Return the [X, Y] coordinate for the center point of the cell that contains the specified text.  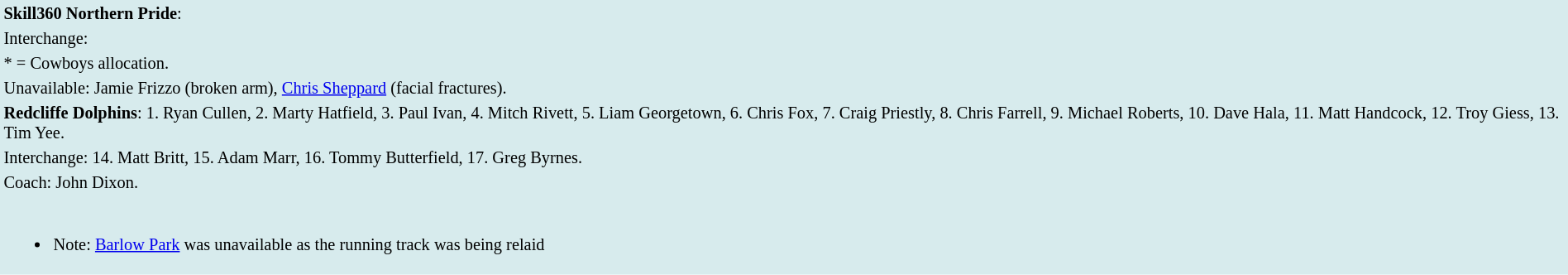
Note: Barlow Park was unavailable as the running track was being relaid [784, 234]
Interchange: [784, 38]
Coach: John Dixon. [784, 182]
Skill360 Northern Pride: [784, 13]
Interchange: 14. Matt Britt, 15. Adam Marr, 16. Tommy Butterfield, 17. Greg Byrnes. [784, 157]
Unavailable: Jamie Frizzo (broken arm), Chris Sheppard (facial fractures). [784, 88]
* = Cowboys allocation. [784, 63]
